Return the [X, Y] coordinate for the center point of the cell that contains the specified text.  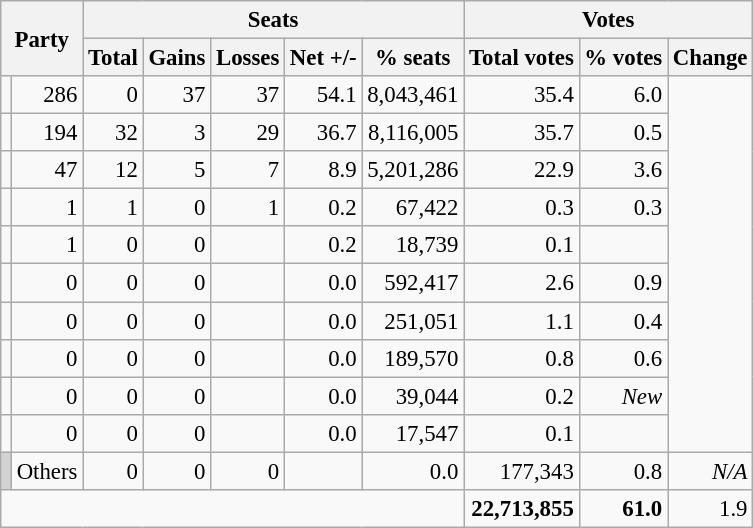
Losses [248, 58]
592,417 [413, 283]
0.6 [623, 358]
New [623, 396]
54.1 [324, 95]
35.7 [522, 133]
0.9 [623, 283]
5,201,286 [413, 170]
12 [113, 170]
251,051 [413, 321]
Total [113, 58]
22.9 [522, 170]
% votes [623, 58]
8,043,461 [413, 95]
5 [177, 170]
36.7 [324, 133]
47 [46, 170]
35.4 [522, 95]
29 [248, 133]
Gains [177, 58]
39,044 [413, 396]
61.0 [623, 509]
22,713,855 [522, 509]
1.9 [710, 509]
194 [46, 133]
Party [42, 38]
3.6 [623, 170]
67,422 [413, 208]
Total votes [522, 58]
1.1 [522, 321]
Seats [274, 20]
7 [248, 170]
Net +/- [324, 58]
286 [46, 95]
32 [113, 133]
Change [710, 58]
0.4 [623, 321]
177,343 [522, 471]
0.5 [623, 133]
3 [177, 133]
6.0 [623, 95]
Votes [608, 20]
N/A [710, 471]
% seats [413, 58]
2.6 [522, 283]
189,570 [413, 358]
8,116,005 [413, 133]
17,547 [413, 433]
18,739 [413, 245]
Others [46, 471]
8.9 [324, 170]
